Extract the [x, y] coordinate from the center of the cell holding the provided text.  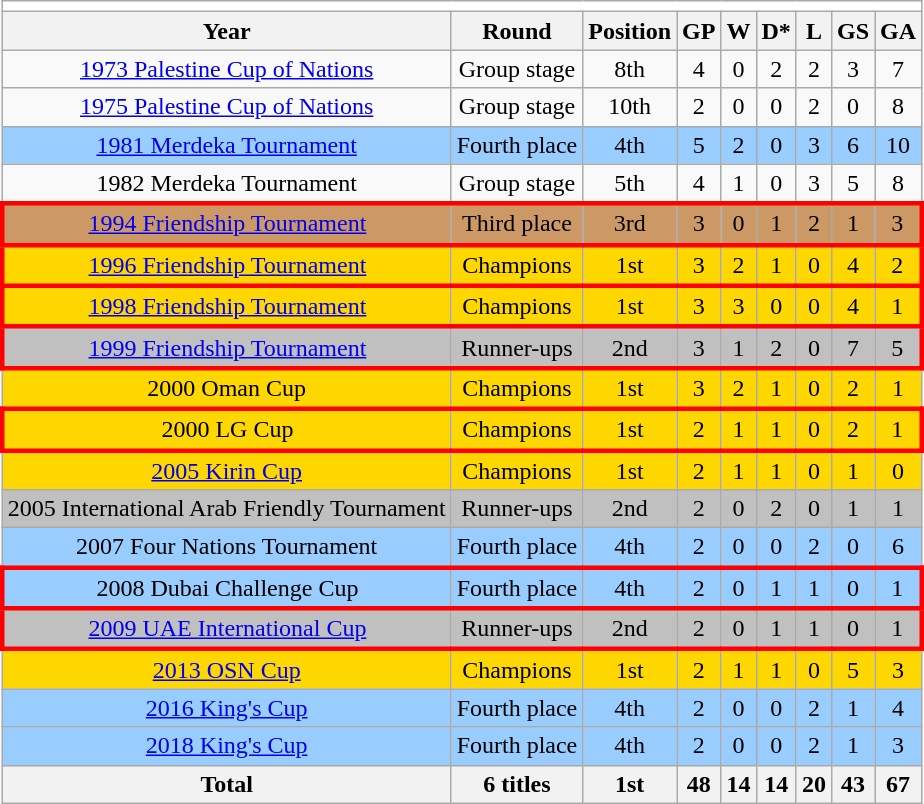
2008 Dubai Challenge Cup [226, 588]
1996 Friendship Tournament [226, 266]
1998 Friendship Tournament [226, 306]
2000 LG Cup [226, 430]
1975 Palestine Cup of Nations [226, 107]
2005 International Arab Friendly Tournament [226, 509]
67 [898, 784]
2013 OSN Cup [226, 669]
2000 Oman Cup [226, 388]
2007 Four Nations Tournament [226, 548]
GA [898, 31]
5th [630, 184]
Position [630, 31]
10th [630, 107]
1982 Merdeka Tournament [226, 184]
6 titles [517, 784]
1973 Palestine Cup of Nations [226, 69]
Total [226, 784]
1981 Merdeka Tournament [226, 145]
10 [898, 145]
2016 King's Cup [226, 708]
GS [852, 31]
20 [814, 784]
1994 Friendship Tournament [226, 224]
2005 Kirin Cup [226, 470]
L [814, 31]
GP [699, 31]
D* [776, 31]
1999 Friendship Tournament [226, 348]
43 [852, 784]
2009 UAE International Cup [226, 628]
48 [699, 784]
Round [517, 31]
8th [630, 69]
Third place [517, 224]
3rd [630, 224]
2018 King's Cup [226, 746]
W [738, 31]
Year [226, 31]
